For the text-containing cell, return its midpoint in (x, y) coordinate format. 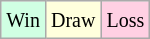
Win (24, 20)
Loss (126, 20)
Draw (72, 20)
